For the text-containing cell, return its midpoint in (X, Y) coordinate format. 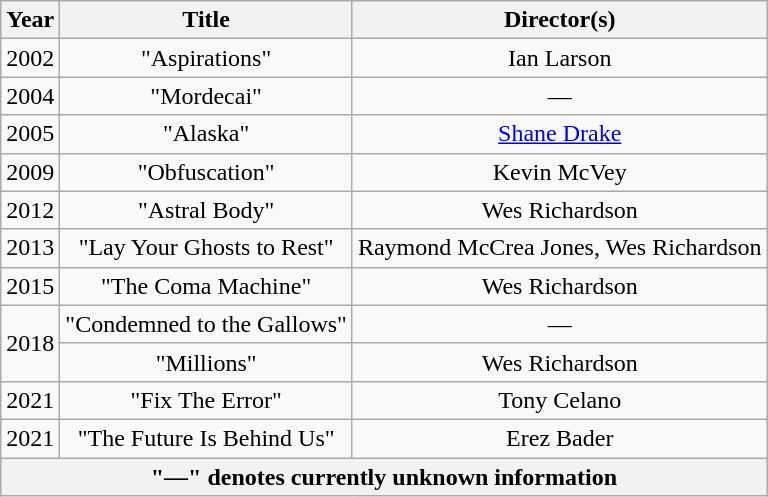
"Condemned to the Gallows" (206, 324)
2013 (30, 248)
"—" denotes currently unknown information (384, 477)
"Aspirations" (206, 58)
2004 (30, 96)
"The Coma Machine" (206, 286)
2005 (30, 134)
"Fix The Error" (206, 400)
Shane Drake (560, 134)
Title (206, 20)
Erez Bader (560, 438)
Ian Larson (560, 58)
Director(s) (560, 20)
"Millions" (206, 362)
"The Future Is Behind Us" (206, 438)
2015 (30, 286)
2018 (30, 343)
Year (30, 20)
"Lay Your Ghosts to Rest" (206, 248)
2002 (30, 58)
2012 (30, 210)
"Alaska" (206, 134)
2009 (30, 172)
"Mordecai" (206, 96)
Kevin McVey (560, 172)
Raymond McCrea Jones, Wes Richardson (560, 248)
"Astral Body" (206, 210)
Tony Celano (560, 400)
"Obfuscation" (206, 172)
